Search for the cell housing the specified text and yield its [x, y] center coordinate. 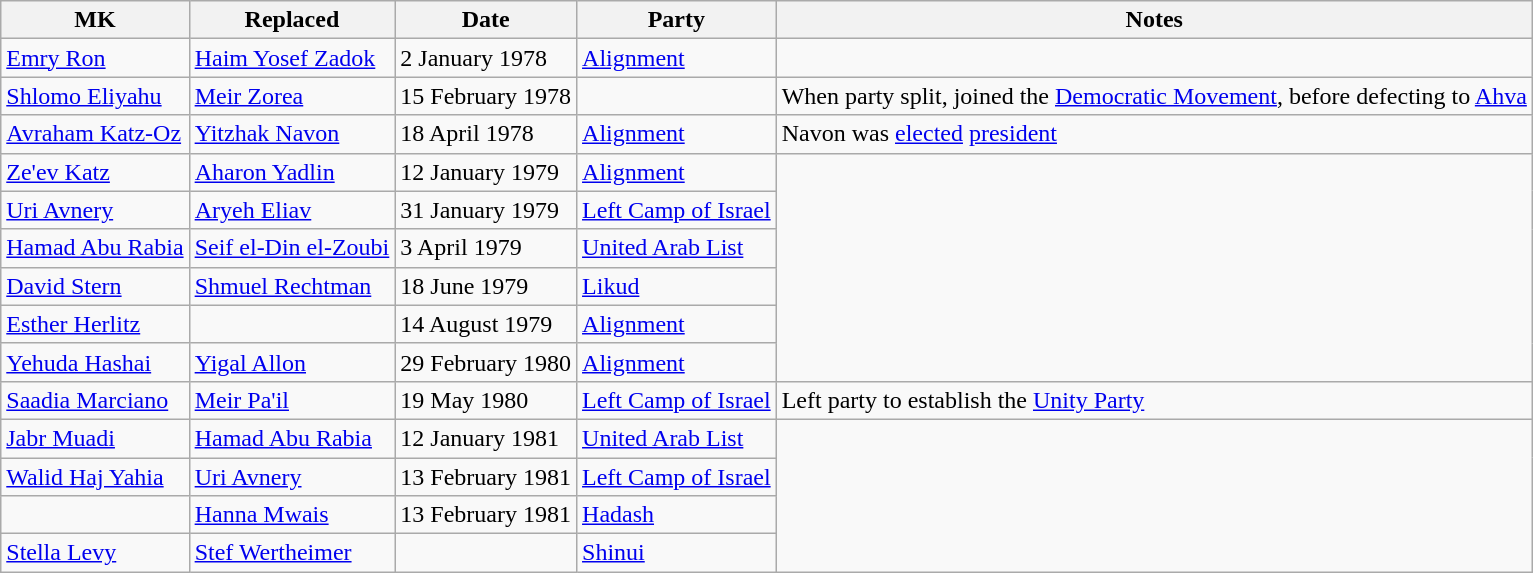
Emry Ron [95, 58]
David Stern [95, 286]
Ze'ev Katz [95, 172]
Seif el-Din el-Zoubi [292, 248]
12 January 1981 [486, 438]
Party [677, 20]
Yigal Allon [292, 362]
Shlomo Eliyahu [95, 96]
Stella Levy [95, 553]
MK [95, 20]
3 April 1979 [486, 248]
Notes [1154, 20]
Stef Wertheimer [292, 553]
19 May 1980 [486, 400]
Saadia Marciano [95, 400]
2 January 1978 [486, 58]
Meir Zorea [292, 96]
Avraham Katz-Oz [95, 134]
Aryeh Eliav [292, 210]
Haim Yosef Zadok [292, 58]
Likud [677, 286]
12 January 1979 [486, 172]
Shmuel Rechtman [292, 286]
Yitzhak Navon [292, 134]
Replaced [292, 20]
Hanna Mwais [292, 515]
Navon was elected president [1154, 134]
31 January 1979 [486, 210]
Aharon Yadlin [292, 172]
18 April 1978 [486, 134]
Date [486, 20]
Left party to establish the Unity Party [1154, 400]
15 February 1978 [486, 96]
Yehuda Hashai [95, 362]
Esther Herlitz [95, 324]
Meir Pa'il [292, 400]
Hadash [677, 515]
14 August 1979 [486, 324]
When party split, joined the Democratic Movement, before defecting to Ahva [1154, 96]
18 June 1979 [486, 286]
Jabr Muadi [95, 438]
Shinui [677, 553]
Walid Haj Yahia [95, 477]
29 February 1980 [486, 362]
